Scan for the cell matching the given text and deliver its [X, Y] coordinate at center. 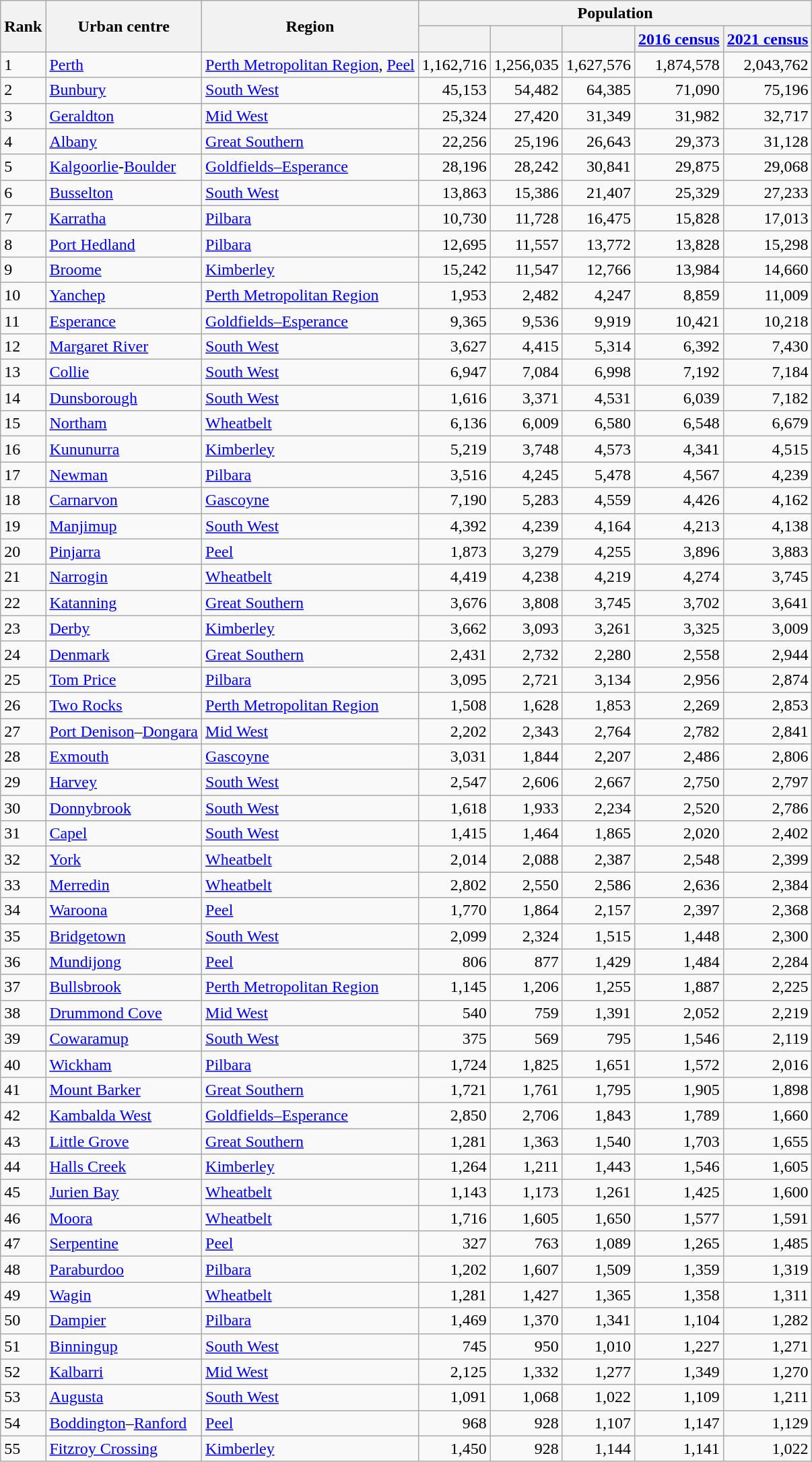
3,325 [679, 628]
15,828 [679, 218]
24 [23, 654]
1,332 [527, 1372]
Perth Metropolitan Region, Peel [310, 65]
1,282 [768, 1321]
31,982 [679, 116]
3,134 [598, 679]
2,157 [598, 910]
45 [23, 1193]
3,627 [454, 347]
1,202 [454, 1269]
19 [23, 526]
1,415 [454, 834]
2,300 [768, 936]
968 [454, 1423]
Derby [124, 628]
3,748 [527, 449]
Esperance [124, 321]
40 [23, 1064]
Albany [124, 141]
1,724 [454, 1064]
759 [527, 1013]
3,808 [527, 603]
2,269 [679, 705]
Wickham [124, 1064]
1,485 [768, 1244]
8 [23, 244]
1,147 [679, 1423]
1,591 [768, 1218]
6 [23, 193]
2,550 [527, 885]
1,618 [454, 808]
2,016 [768, 1064]
Fitzroy Crossing [124, 1449]
47 [23, 1244]
4,559 [598, 500]
4,415 [527, 347]
1,716 [454, 1218]
18 [23, 500]
2,225 [768, 987]
4,238 [527, 577]
6,039 [679, 398]
1,795 [598, 1090]
1,509 [598, 1269]
1,770 [454, 910]
11 [23, 321]
16 [23, 449]
Moora [124, 1218]
2,125 [454, 1372]
4,531 [598, 398]
29,373 [679, 141]
6,548 [679, 424]
21 [23, 577]
2,368 [768, 910]
4,274 [679, 577]
1,789 [679, 1115]
1,864 [527, 910]
1,577 [679, 1218]
4,247 [598, 295]
27,233 [768, 193]
13,828 [679, 244]
3,279 [527, 552]
6,136 [454, 424]
1,255 [598, 987]
32,717 [768, 116]
1,370 [527, 1321]
55 [23, 1449]
Perth [124, 65]
1,469 [454, 1321]
Dampier [124, 1321]
327 [454, 1244]
Newman [124, 475]
2,397 [679, 910]
27 [23, 731]
1,341 [598, 1321]
2,284 [768, 962]
1,261 [598, 1193]
7,190 [454, 500]
11,547 [527, 269]
Katanning [124, 603]
1,425 [679, 1193]
28 [23, 757]
2,586 [598, 885]
1 [23, 65]
4,573 [598, 449]
10,730 [454, 218]
Augusta [124, 1397]
12,766 [598, 269]
2,219 [768, 1013]
1,089 [598, 1244]
1,359 [679, 1269]
64,385 [598, 90]
1,349 [679, 1372]
7,182 [768, 398]
5 [23, 167]
1,443 [598, 1167]
39 [23, 1038]
3,662 [454, 628]
1,600 [768, 1193]
3,676 [454, 603]
Cowaramup [124, 1038]
745 [454, 1346]
Kambalda West [124, 1115]
29 [23, 783]
1,844 [527, 757]
51 [23, 1346]
5,219 [454, 449]
15 [23, 424]
375 [454, 1038]
30,841 [598, 167]
4,255 [598, 552]
Rank [23, 26]
1,104 [679, 1321]
1,429 [598, 962]
5,283 [527, 500]
1,271 [768, 1346]
Halls Creek [124, 1167]
48 [23, 1269]
2,667 [598, 783]
4,164 [598, 526]
12 [23, 347]
1,311 [768, 1295]
1,141 [679, 1449]
7 [23, 218]
7,084 [527, 372]
31 [23, 834]
11,009 [768, 295]
Bridgetown [124, 936]
1,227 [679, 1346]
26 [23, 705]
21,407 [598, 193]
1,206 [527, 987]
6,580 [598, 424]
Serpentine [124, 1244]
Capel [124, 834]
4,426 [679, 500]
23 [23, 628]
Tom Price [124, 679]
22 [23, 603]
Denmark [124, 654]
1,607 [527, 1269]
30 [23, 808]
6,679 [768, 424]
2,399 [768, 859]
3,702 [679, 603]
540 [454, 1013]
1,277 [598, 1372]
2016 census [679, 39]
Port Denison–Dongara [124, 731]
31,128 [768, 141]
2,482 [527, 295]
950 [527, 1346]
2,706 [527, 1115]
1,873 [454, 552]
15,298 [768, 244]
1,270 [768, 1372]
31,349 [598, 116]
17,013 [768, 218]
2,548 [679, 859]
15,242 [454, 269]
2,558 [679, 654]
2,207 [598, 757]
34 [23, 910]
6,009 [527, 424]
Boddington–Ranford [124, 1423]
Narrogin [124, 577]
Region [310, 26]
1,010 [598, 1346]
Little Grove [124, 1141]
2,119 [768, 1038]
Paraburdoo [124, 1269]
15,386 [527, 193]
2,636 [679, 885]
2,850 [454, 1115]
1,843 [598, 1115]
2,956 [679, 679]
1,173 [527, 1193]
9 [23, 269]
1,572 [679, 1064]
1,650 [598, 1218]
4,392 [454, 526]
46 [23, 1218]
28,196 [454, 167]
795 [598, 1038]
16,475 [598, 218]
Jurien Bay [124, 1193]
1,660 [768, 1115]
71,090 [679, 90]
44 [23, 1167]
Population [615, 13]
Two Rocks [124, 705]
11,728 [527, 218]
1,508 [454, 705]
13,984 [679, 269]
12,695 [454, 244]
42 [23, 1115]
Busselton [124, 193]
1,874,578 [679, 65]
Binningup [124, 1346]
3,093 [527, 628]
25,329 [679, 193]
38 [23, 1013]
1,450 [454, 1449]
11,557 [527, 244]
54,482 [527, 90]
Broome [124, 269]
27,420 [527, 116]
2,547 [454, 783]
Kalgoorlie-Boulder [124, 167]
50 [23, 1321]
4,213 [679, 526]
2,782 [679, 731]
Kalbarri [124, 1372]
1,145 [454, 987]
Port Hedland [124, 244]
2,402 [768, 834]
3 [23, 116]
2,088 [527, 859]
4,138 [768, 526]
1,905 [679, 1090]
35 [23, 936]
54 [23, 1423]
Collie [124, 372]
1,651 [598, 1064]
1,319 [768, 1269]
2,020 [679, 834]
1,264 [454, 1167]
2,099 [454, 936]
32 [23, 859]
9,536 [527, 321]
Yanchep [124, 295]
1,853 [598, 705]
5,314 [598, 347]
22,256 [454, 141]
4,219 [598, 577]
806 [454, 962]
3,641 [768, 603]
2,721 [527, 679]
3,031 [454, 757]
2,202 [454, 731]
3,261 [598, 628]
1,898 [768, 1090]
2,806 [768, 757]
52 [23, 1372]
17 [23, 475]
1,484 [679, 962]
Kununurra [124, 449]
28,242 [527, 167]
2,841 [768, 731]
2,944 [768, 654]
Urban centre [124, 26]
49 [23, 1295]
1,363 [527, 1141]
1,107 [598, 1423]
7,184 [768, 372]
2,486 [679, 757]
York [124, 859]
Geraldton [124, 116]
75,196 [768, 90]
53 [23, 1397]
26,643 [598, 141]
3,009 [768, 628]
9,919 [598, 321]
1,865 [598, 834]
1,365 [598, 1295]
33 [23, 885]
Karratha [124, 218]
1,627,576 [598, 65]
2,797 [768, 783]
2,431 [454, 654]
29,068 [768, 167]
2,802 [454, 885]
Northam [124, 424]
36 [23, 962]
6,947 [454, 372]
569 [527, 1038]
763 [527, 1244]
13,863 [454, 193]
13,772 [598, 244]
4,341 [679, 449]
1,515 [598, 936]
Margaret River [124, 347]
Dunsborough [124, 398]
1,265 [679, 1244]
4,245 [527, 475]
1,721 [454, 1090]
877 [527, 962]
3,095 [454, 679]
3,896 [679, 552]
2,732 [527, 654]
1,655 [768, 1141]
Mundijong [124, 962]
25 [23, 679]
1,427 [527, 1295]
8,859 [679, 295]
Mount Barker [124, 1090]
1,091 [454, 1397]
Donnybrook [124, 808]
2,234 [598, 808]
9,365 [454, 321]
7,430 [768, 347]
1,540 [598, 1141]
1,109 [679, 1397]
4,162 [768, 500]
1,068 [527, 1397]
Waroona [124, 910]
41 [23, 1090]
2,520 [679, 808]
2,874 [768, 679]
25,324 [454, 116]
4,567 [679, 475]
1,143 [454, 1193]
7,192 [679, 372]
2,280 [598, 654]
1,761 [527, 1090]
4,419 [454, 577]
1,616 [454, 398]
1,391 [598, 1013]
Harvey [124, 783]
5,478 [598, 475]
Carnarvon [124, 500]
Wagin [124, 1295]
2,786 [768, 808]
1,887 [679, 987]
Bunbury [124, 90]
2,043,762 [768, 65]
Bullsbrook [124, 987]
13 [23, 372]
10,421 [679, 321]
1,933 [527, 808]
1,448 [679, 936]
1,464 [527, 834]
25,196 [527, 141]
4 [23, 141]
2,606 [527, 783]
1,825 [527, 1064]
20 [23, 552]
3,883 [768, 552]
2,387 [598, 859]
2021 census [768, 39]
6,392 [679, 347]
1,358 [679, 1295]
1,256,035 [527, 65]
10,218 [768, 321]
Exmouth [124, 757]
43 [23, 1141]
2,853 [768, 705]
1,129 [768, 1423]
3,516 [454, 475]
2,324 [527, 936]
2,764 [598, 731]
Merredin [124, 885]
14,660 [768, 269]
10 [23, 295]
1,628 [527, 705]
14 [23, 398]
Drummond Cove [124, 1013]
6,998 [598, 372]
3,371 [527, 398]
Pinjarra [124, 552]
45,153 [454, 90]
1,144 [598, 1449]
2 [23, 90]
1,953 [454, 295]
29,875 [679, 167]
2,750 [679, 783]
37 [23, 987]
Manjimup [124, 526]
2,052 [679, 1013]
2,343 [527, 731]
2,014 [454, 859]
1,703 [679, 1141]
2,384 [768, 885]
1,162,716 [454, 65]
4,515 [768, 449]
